For the text-containing cell, return its midpoint in [x, y] coordinate format. 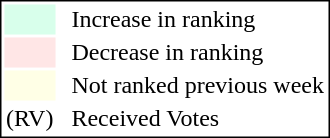
Not ranked previous week [198, 85]
Increase in ranking [198, 19]
(RV) [29, 119]
Decrease in ranking [198, 53]
Received Votes [198, 119]
